For the text-containing cell, return its midpoint in [X, Y] coordinate format. 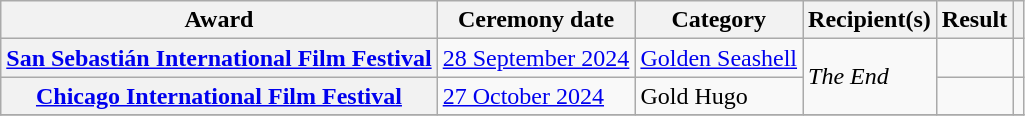
The End [870, 77]
Category [719, 20]
Gold Hugo [719, 96]
Chicago International Film Festival [219, 96]
27 October 2024 [536, 96]
San Sebastián International Film Festival [219, 58]
Ceremony date [536, 20]
Award [219, 20]
Golden Seashell [719, 58]
Recipient(s) [870, 20]
Result [974, 20]
28 September 2024 [536, 58]
